Scan for the cell matching the given text and deliver its [X, Y] coordinate at center. 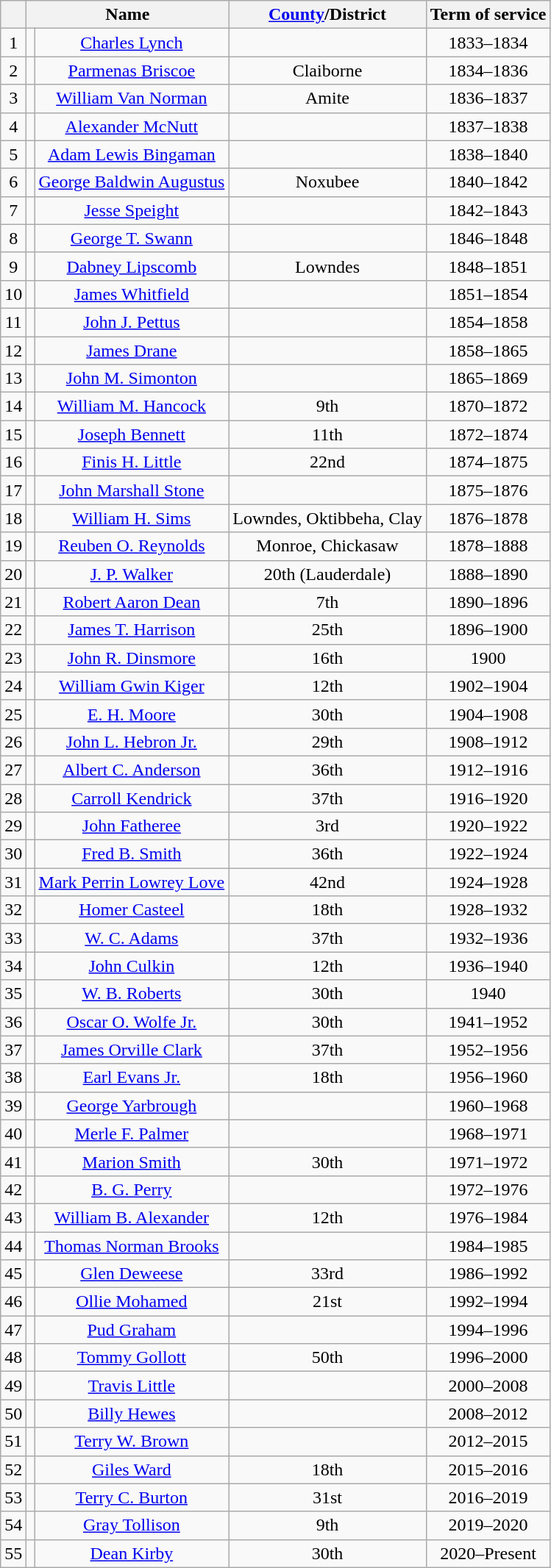
40 [13, 1134]
1952–1956 [488, 1050]
23 [13, 658]
Fred B. Smith [132, 854]
18 [13, 518]
William Gwin Kiger [132, 686]
13 [13, 379]
52 [13, 1469]
W. B. Roberts [132, 994]
8 [13, 238]
49 [13, 1386]
31 [13, 882]
1854–1858 [488, 322]
4 [13, 126]
Marion Smith [132, 1161]
2012–2015 [488, 1442]
John Culkin [132, 966]
Carroll Kendrick [132, 798]
55 [13, 1553]
2020–Present [488, 1553]
1837–1838 [488, 126]
1956–1960 [488, 1078]
1940 [488, 994]
Charles Lynch [132, 43]
Merle F. Palmer [132, 1134]
Robert Aaron Dean [132, 602]
John L. Hebron Jr. [132, 742]
1838–1840 [488, 154]
John Fatheree [132, 826]
1888–1890 [488, 574]
Mark Perrin Lowrey Love [132, 882]
Homer Casteel [132, 910]
1992–1994 [488, 1302]
44 [13, 1246]
31st [327, 1497]
25 [13, 714]
Lowndes, Oktibbeha, Clay [327, 518]
12 [13, 351]
25th [327, 630]
Gray Tollison [132, 1525]
James Whitfield [132, 294]
1971–1972 [488, 1161]
1858–1865 [488, 351]
1960–1968 [488, 1106]
1842–1843 [488, 210]
16th [327, 658]
1890–1896 [488, 602]
2015–2016 [488, 1469]
7th [327, 602]
22nd [327, 462]
24 [13, 686]
Tommy Gollott [132, 1358]
15 [13, 434]
Claiborne [327, 71]
1836–1837 [488, 99]
1916–1920 [488, 798]
41 [13, 1161]
2016–2019 [488, 1497]
Thomas Norman Brooks [132, 1246]
Lowndes [327, 266]
46 [13, 1302]
45 [13, 1274]
51 [13, 1442]
1876–1878 [488, 518]
17 [13, 490]
1976–1984 [488, 1217]
1848–1851 [488, 266]
1865–1869 [488, 379]
Oscar O. Wolfe Jr. [132, 1022]
53 [13, 1497]
2019–2020 [488, 1525]
1994–1996 [488, 1330]
37 [13, 1050]
1 [13, 43]
42 [13, 1189]
1968–1971 [488, 1134]
Alexander McNutt [132, 126]
1912–1916 [488, 770]
Noxubee [327, 182]
21 [13, 602]
W. C. Adams [132, 938]
1834–1836 [488, 71]
John Marshall Stone [132, 490]
11 [13, 322]
George T. Swann [132, 238]
5 [13, 154]
29 [13, 826]
William Van Norman [132, 99]
Glen Deweese [132, 1274]
1920–1922 [488, 826]
48 [13, 1358]
James T. Harrison [132, 630]
50 [13, 1414]
2008–2012 [488, 1414]
14 [13, 407]
16 [13, 462]
Travis Little [132, 1386]
54 [13, 1525]
1874–1875 [488, 462]
John R. Dinsmore [132, 658]
Jesse Speight [132, 210]
Albert C. Anderson [132, 770]
39 [13, 1106]
1878–1888 [488, 546]
1840–1842 [488, 182]
22 [13, 630]
26 [13, 742]
James Drane [132, 351]
J. P. Walker [132, 574]
1986–1992 [488, 1274]
1896–1900 [488, 630]
38 [13, 1078]
Finis H. Little [132, 462]
1851–1854 [488, 294]
1872–1874 [488, 434]
20th (Lauderdale) [327, 574]
9 [13, 266]
30 [13, 854]
1996–2000 [488, 1358]
19 [13, 546]
Pud Graham [132, 1330]
William B. Alexander [132, 1217]
1924–1928 [488, 882]
1875–1876 [488, 490]
Dabney Lipscomb [132, 266]
John M. Simonton [132, 379]
Dean Kirby [132, 1553]
1902–1904 [488, 686]
William M. Hancock [132, 407]
29th [327, 742]
1922–1924 [488, 854]
28 [13, 798]
Billy Hewes [132, 1414]
32 [13, 910]
1941–1952 [488, 1022]
1904–1908 [488, 714]
Parmenas Briscoe [132, 71]
33rd [327, 1274]
Reuben O. Reynolds [132, 546]
1932–1936 [488, 938]
47 [13, 1330]
3rd [327, 826]
1984–1985 [488, 1246]
Amite [327, 99]
35 [13, 994]
36 [13, 1022]
Giles Ward [132, 1469]
County/District [327, 15]
2000–2008 [488, 1386]
Ollie Mohamed [132, 1302]
34 [13, 966]
42nd [327, 882]
10 [13, 294]
B. G. Perry [132, 1189]
2 [13, 71]
Monroe, Chickasaw [327, 546]
20 [13, 574]
John J. Pettus [132, 322]
1972–1976 [488, 1189]
1870–1872 [488, 407]
21st [327, 1302]
1908–1912 [488, 742]
1936–1940 [488, 966]
Joseph Bennett [132, 434]
George Yarbrough [132, 1106]
27 [13, 770]
Name [128, 15]
1833–1834 [488, 43]
1846–1848 [488, 238]
Term of service [488, 15]
James Orville Clark [132, 1050]
Earl Evans Jr. [132, 1078]
6 [13, 182]
1900 [488, 658]
3 [13, 99]
Adam Lewis Bingaman [132, 154]
George Baldwin Augustus [132, 182]
11th [327, 434]
7 [13, 210]
50th [327, 1358]
43 [13, 1217]
Terry W. Brown [132, 1442]
1928–1932 [488, 910]
33 [13, 938]
E. H. Moore [132, 714]
Terry C. Burton [132, 1497]
William H. Sims [132, 518]
